For the text-containing cell, return its midpoint in (x, y) coordinate format. 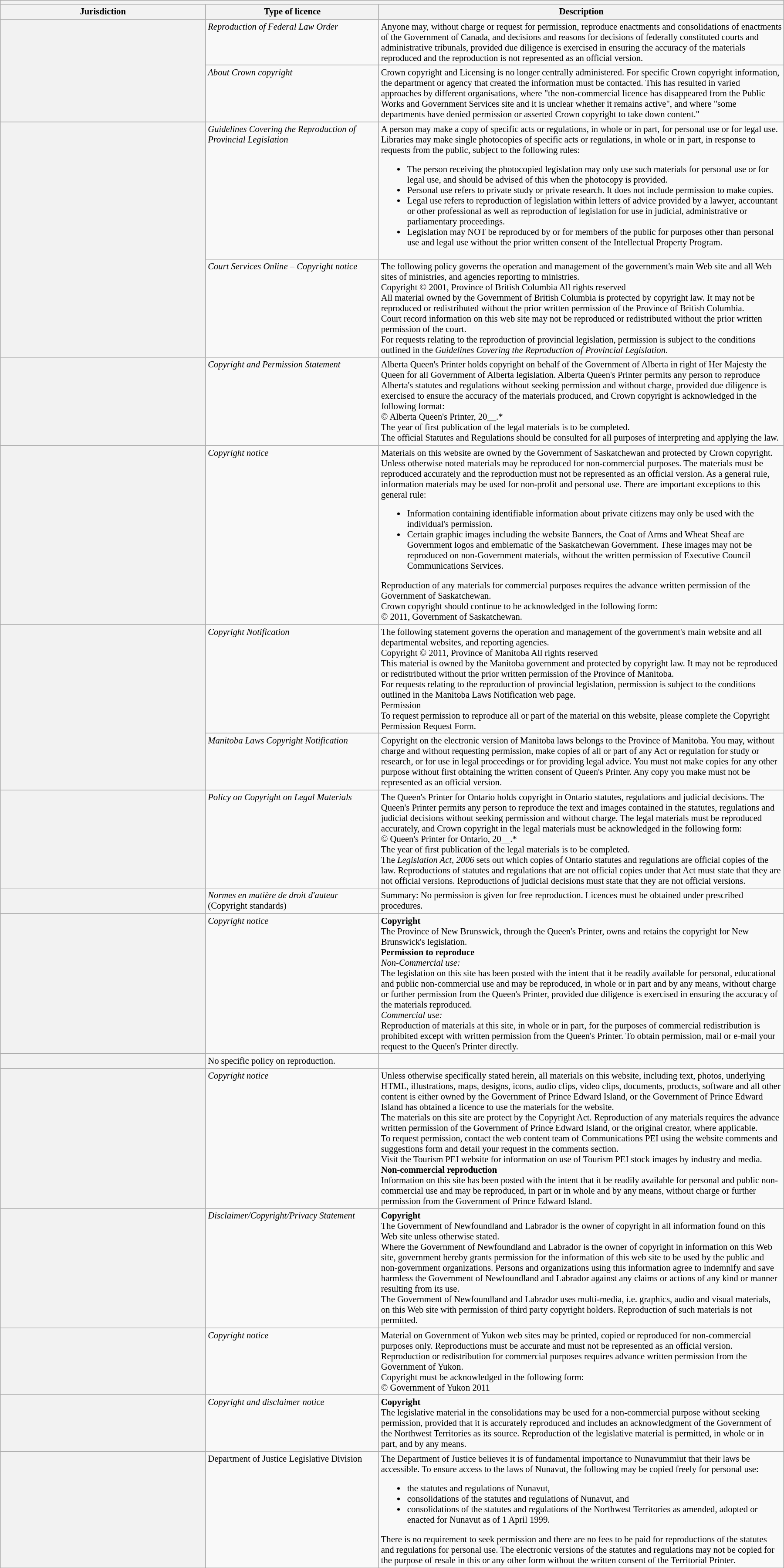
Summary: No permission is given for free reproduction. Licences must be obtained under prescribed procedures. (581, 901)
Manitoba Laws Copyright Notification (292, 762)
No specific policy on reproduction. (292, 1061)
About Crown copyright (292, 94)
Normes en matière de droit d'auteur(Copyright standards) (292, 901)
Copyright and disclaimer notice (292, 1423)
Guidelines Covering the Reproduction of Provincial Legislation (292, 190)
Court Services Online – Copyright notice (292, 308)
Disclaimer/Copyright/Privacy Statement (292, 1268)
Description (581, 12)
Type of licence (292, 12)
Copyright and Permission Statement (292, 401)
Copyright Notification (292, 679)
Policy on Copyright on Legal Materials (292, 839)
Reproduction of Federal Law Order (292, 42)
Department of Justice Legislative Division (292, 1510)
Jurisdiction (103, 12)
